From the cell containing the given text, extract its center point as [X, Y] coordinate. 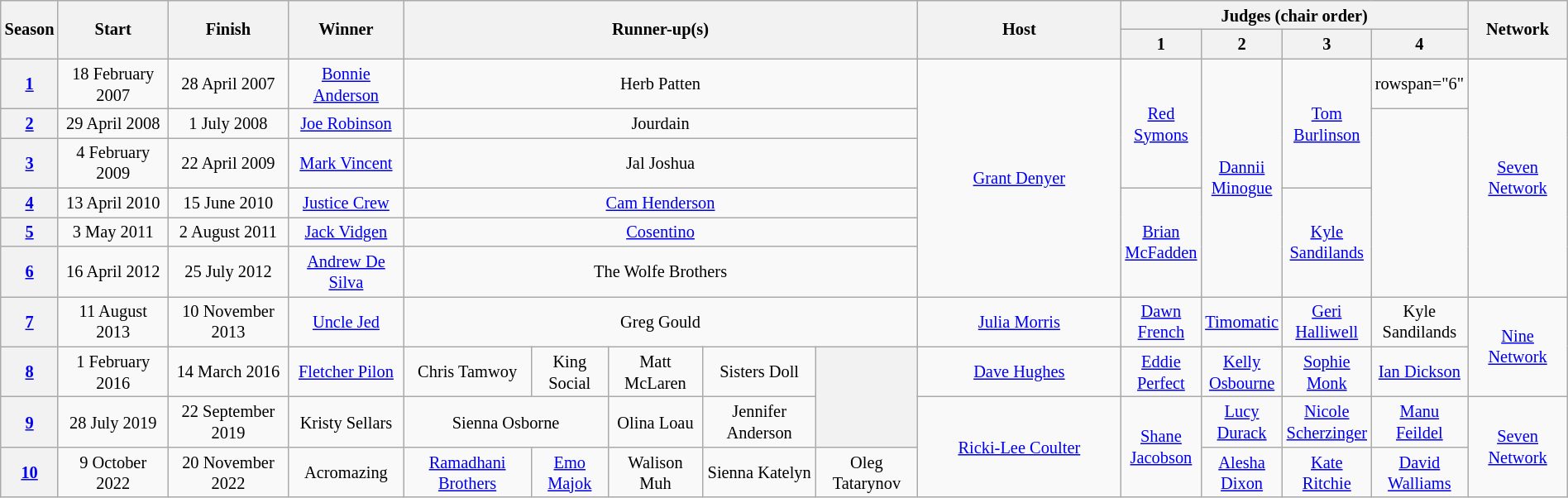
20 November 2022 [228, 472]
Ramadhani Brothers [467, 472]
29 April 2008 [112, 122]
Uncle Jed [346, 321]
7 [30, 321]
4 February 2009 [112, 162]
11 August 2013 [112, 321]
Winner [346, 29]
28 July 2019 [112, 422]
Dannii Minogue [1241, 177]
14 March 2016 [228, 372]
Ricki-Lee Coulter [1019, 447]
Kristy Sellars [346, 422]
Joe Robinson [346, 122]
Timomatic [1241, 321]
Tom Burlinson [1327, 123]
15 June 2010 [228, 202]
Sophie Monk [1327, 372]
Emo Majok [569, 472]
Runner-up(s) [660, 29]
Bonnie Anderson [346, 84]
10 [30, 472]
Kate Ritchie [1327, 472]
22 September 2019 [228, 422]
King Social [569, 372]
Andrew De Silva [346, 271]
Dawn French [1161, 321]
6 [30, 271]
Geri Halliwell [1327, 321]
Sienna Osborne [506, 422]
Justice Crew [346, 202]
Fletcher Pilon [346, 372]
Olina Loau [655, 422]
Ian Dickson [1419, 372]
Cosentino [660, 232]
Dave Hughes [1019, 372]
Alesha Dixon [1241, 472]
3 May 2011 [112, 232]
Chris Tamwoy [467, 372]
Finish [228, 29]
Greg Gould [660, 321]
13 April 2010 [112, 202]
Cam Henderson [660, 202]
Host [1019, 29]
Sienna Katelyn [759, 472]
Herb Patten [660, 84]
Jack Vidgen [346, 232]
22 April 2009 [228, 162]
Shane Jacobson [1161, 447]
25 July 2012 [228, 271]
Mark Vincent [346, 162]
Nicole Scherzinger [1327, 422]
Julia Morris [1019, 321]
David Walliams [1419, 472]
10 November 2013 [228, 321]
Nine Network [1518, 346]
9 October 2022 [112, 472]
The Wolfe Brothers [660, 271]
18 February 2007 [112, 84]
rowspan="6" [1419, 84]
Walison Muh [655, 472]
Manu Feildel [1419, 422]
Red Symons [1161, 123]
28 April 2007 [228, 84]
5 [30, 232]
Judges (chair order) [1293, 15]
Matt McLaren [655, 372]
16 April 2012 [112, 271]
Eddie Perfect [1161, 372]
Acromazing [346, 472]
Season [30, 29]
Jourdain [660, 122]
Kelly Osbourne [1241, 372]
Jal Joshua [660, 162]
Sisters Doll [759, 372]
Brian McFadden [1161, 242]
9 [30, 422]
1 February 2016 [112, 372]
2 August 2011 [228, 232]
8 [30, 372]
Network [1518, 29]
Lucy Durack [1241, 422]
Start [112, 29]
Jennifer Anderson [759, 422]
Oleg Tatarynov [867, 472]
Grant Denyer [1019, 177]
1 July 2008 [228, 122]
